Capture the cell that displays the provided text and extract its [X, Y] central coordinate. 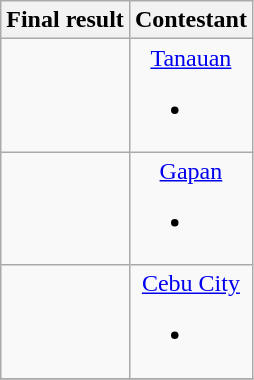
Final result [66, 20]
Cebu City [190, 322]
Tanauan [190, 96]
Gapan [190, 208]
Contestant [190, 20]
